Determine the (x, y) coordinate at the center of the cell enclosing the given text.  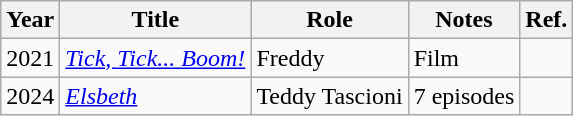
Elsbeth (156, 96)
Ref. (546, 20)
Freddy (330, 58)
Role (330, 20)
Tick, Tick... Boom! (156, 58)
2021 (30, 58)
Title (156, 20)
7 episodes (464, 96)
2024 (30, 96)
Film (464, 58)
Teddy Tascioni (330, 96)
Notes (464, 20)
Year (30, 20)
